Scan for the cell matching the given text and deliver its (X, Y) coordinate at center. 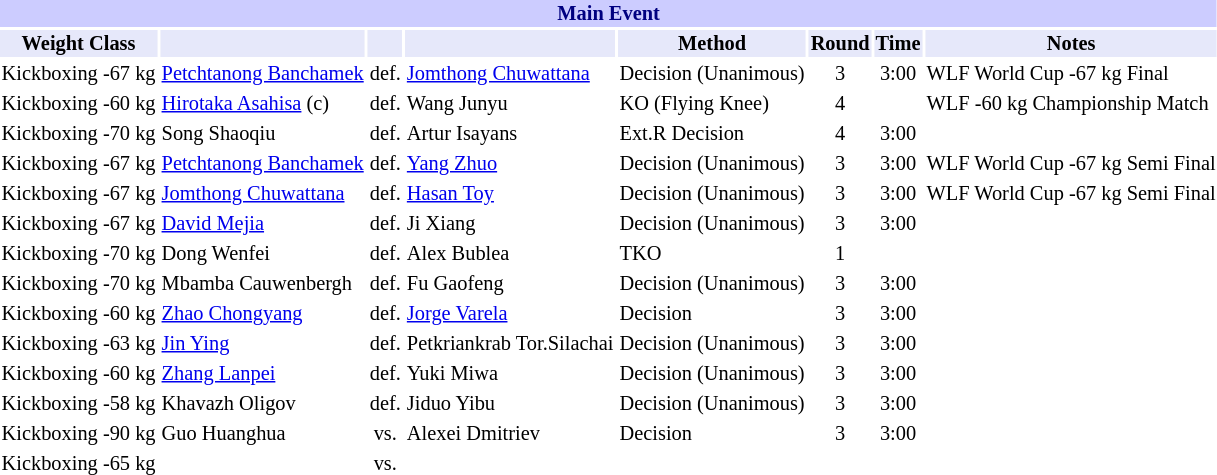
Jin Ying (262, 344)
Artur Isayans (510, 134)
Song Shaoqiu (262, 134)
Notes (1071, 44)
Mbamba Cauwenbergh (262, 284)
Petkriankrab Tor.Silachai (510, 344)
Weight Class (78, 44)
Method (712, 44)
Jiduo Yibu (510, 404)
Khavazh Oligov (262, 404)
Hirotaka Asahisa (c) (262, 104)
David Mejia (262, 224)
Jorge Varela (510, 314)
Dong Wenfei (262, 254)
Kickboxing -63 kg (78, 344)
Main Event (608, 14)
Wang Junyu (510, 104)
Guo Huanghua (262, 434)
Ji Xiang (510, 224)
Ext.R Decision (712, 134)
WLF -60 kg Championship Match (1071, 104)
Yang Zhuo (510, 164)
Kickboxing -58 kg (78, 404)
Hasan Toy (510, 194)
TKO (712, 254)
vs. (385, 434)
WLF World Cup -67 kg Final (1071, 74)
Zhang Lanpei (262, 374)
Round (840, 44)
KO (Flying Knee) (712, 104)
Yuki Miwa (510, 374)
Zhao Chongyang (262, 314)
Fu Gaofeng (510, 284)
Alex Bublea (510, 254)
Time (898, 44)
Kickboxing -90 kg (78, 434)
1 (840, 254)
Alexei Dmitriev (510, 434)
